Extract the [x, y] coordinate from the center of the cell holding the provided text.  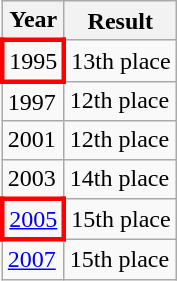
2005 [33, 220]
2001 [33, 140]
13th place [120, 60]
1997 [33, 101]
1995 [33, 60]
Year [33, 21]
14th place [120, 179]
2007 [33, 260]
2003 [33, 179]
Result [120, 21]
